Provide the [X, Y] coordinate of the cell's center where the given text is located.  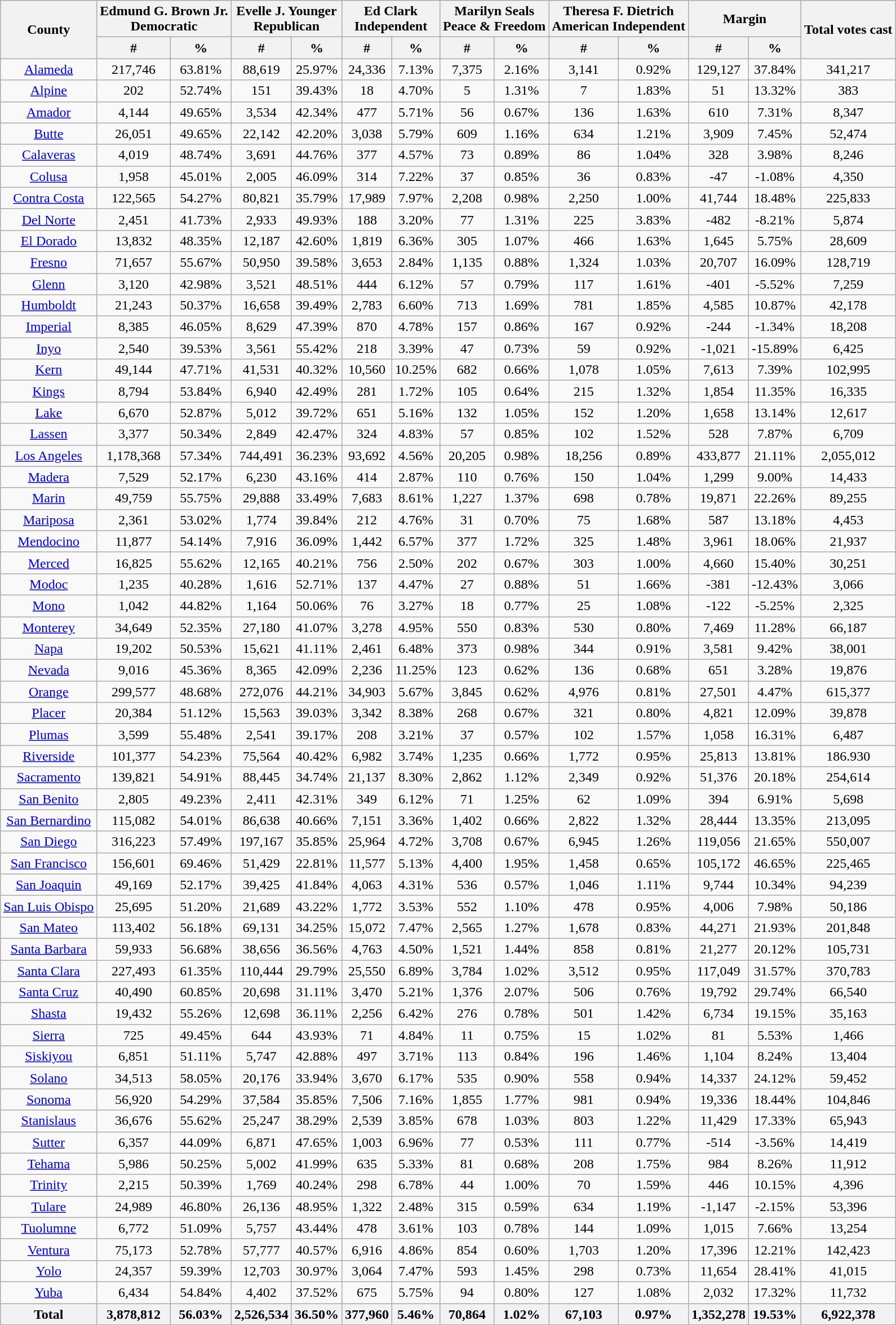
4,453 [849, 520]
15.40% [775, 563]
66,187 [849, 628]
4.84% [416, 1035]
102,995 [849, 370]
55.67% [201, 262]
39.72% [317, 413]
3.28% [775, 670]
59.39% [201, 1271]
8.61% [416, 498]
4,019 [134, 155]
1.16% [522, 134]
14,419 [849, 1142]
24.12% [775, 1078]
-401 [718, 284]
Tuolumne [48, 1228]
8.24% [775, 1057]
49.93% [317, 219]
3,670 [366, 1078]
Humboldt [48, 306]
34,649 [134, 628]
2,541 [261, 735]
-381 [718, 584]
506 [584, 992]
3,878,812 [134, 1314]
-47 [718, 176]
1.10% [522, 906]
16,658 [261, 306]
142,423 [849, 1249]
444 [366, 284]
47.71% [201, 370]
5,757 [261, 1228]
2,055,012 [849, 456]
7.45% [775, 134]
-1,147 [718, 1207]
San Joaquin [48, 885]
-12.43% [775, 584]
113 [468, 1057]
-8.21% [775, 219]
46.80% [201, 1207]
26,051 [134, 134]
167 [584, 327]
7.87% [775, 434]
2,565 [468, 927]
3,066 [849, 584]
49,144 [134, 370]
25,550 [366, 970]
197,167 [261, 842]
150 [584, 477]
6.48% [416, 649]
39.53% [201, 348]
28,609 [849, 241]
13.35% [775, 820]
0.60% [522, 1249]
12.21% [775, 1249]
314 [366, 176]
1,678 [584, 927]
2,208 [468, 198]
42.60% [317, 241]
635 [366, 1164]
59 [584, 348]
6,434 [134, 1292]
Sacramento [48, 778]
62 [584, 799]
25,964 [366, 842]
41.84% [317, 885]
21,243 [134, 306]
803 [584, 1121]
21,277 [718, 949]
22,142 [261, 134]
29,888 [261, 498]
Solano [48, 1078]
1,058 [718, 735]
1,376 [468, 992]
37.84% [775, 69]
19,871 [718, 498]
16,335 [849, 391]
7,613 [718, 370]
Lake [48, 413]
268 [468, 713]
9.00% [775, 477]
325 [584, 541]
20.12% [775, 949]
22.81% [317, 863]
3.53% [416, 906]
4.50% [416, 949]
3,909 [718, 134]
186.930 [849, 756]
272,076 [261, 692]
3,845 [468, 692]
28,444 [718, 820]
3,064 [366, 1271]
1.21% [654, 134]
1.83% [654, 91]
5,698 [849, 799]
144 [584, 1228]
1.75% [654, 1164]
47 [468, 348]
15,621 [261, 649]
8.26% [775, 1164]
981 [584, 1099]
1.95% [522, 863]
40.57% [317, 1249]
1.68% [654, 520]
Yolo [48, 1271]
Evelle J. YoungerRepublican [286, 19]
1,322 [366, 1207]
44.82% [201, 606]
20,707 [718, 262]
4,763 [366, 949]
20,205 [468, 456]
Alameda [48, 69]
1.52% [654, 434]
781 [584, 306]
Mono [48, 606]
8,629 [261, 327]
6,670 [134, 413]
44.09% [201, 1142]
63.81% [201, 69]
0.53% [522, 1142]
8,365 [261, 670]
13,832 [134, 241]
6,357 [134, 1142]
2,526,534 [261, 1314]
10.25% [416, 370]
7,259 [849, 284]
2,933 [261, 219]
39.58% [317, 262]
-514 [718, 1142]
341,217 [849, 69]
105 [468, 391]
1,521 [468, 949]
Los Angeles [48, 456]
157 [468, 327]
212 [366, 520]
3,141 [584, 69]
43.93% [317, 1035]
49,169 [134, 885]
7.98% [775, 906]
6,425 [849, 348]
1.22% [654, 1121]
-15.89% [775, 348]
31 [468, 520]
2,540 [134, 348]
-5.25% [775, 606]
3.39% [416, 348]
9,016 [134, 670]
6.42% [416, 1014]
41,531 [261, 370]
2,250 [584, 198]
3,377 [134, 434]
Sonoma [48, 1099]
117 [584, 284]
Napa [48, 649]
6,871 [261, 1142]
1.26% [654, 842]
46.05% [201, 327]
12,187 [261, 241]
1.57% [654, 735]
San Francisco [48, 863]
48.68% [201, 692]
30.97% [317, 1271]
80,821 [261, 198]
18,208 [849, 327]
52.78% [201, 1249]
122,565 [134, 198]
42.31% [317, 799]
Alpine [48, 91]
39.84% [317, 520]
227,493 [134, 970]
324 [366, 434]
21.11% [775, 456]
4,144 [134, 112]
Theresa F. DietrichAmerican Independent [619, 19]
3,470 [366, 992]
50.53% [201, 649]
19,876 [849, 670]
3,521 [261, 284]
18.44% [775, 1099]
2.50% [416, 563]
Amador [48, 112]
299,577 [134, 692]
Margin [744, 19]
858 [584, 949]
24,357 [134, 1271]
55.48% [201, 735]
10,560 [366, 370]
41.07% [317, 628]
25,247 [261, 1121]
2,783 [366, 306]
Imperial [48, 327]
46.09% [317, 176]
42.88% [317, 1057]
39,425 [261, 885]
Edmund G. Brown Jr.Democratic [164, 19]
1.66% [654, 584]
530 [584, 628]
San Bernardino [48, 820]
587 [718, 520]
6,851 [134, 1057]
50,950 [261, 262]
Ed ClarkIndependent [391, 19]
54.23% [201, 756]
5.79% [416, 134]
4.83% [416, 434]
12,617 [849, 413]
1,164 [261, 606]
7,916 [261, 541]
2,256 [366, 1014]
Mendocino [48, 541]
51,429 [261, 863]
38,001 [849, 649]
Madera [48, 477]
21.93% [775, 927]
50.25% [201, 1164]
370,783 [849, 970]
6.17% [416, 1078]
0.86% [522, 327]
373 [468, 649]
12.09% [775, 713]
1,769 [261, 1185]
-482 [718, 219]
1,178,368 [134, 456]
47.39% [317, 327]
2,236 [366, 670]
6.60% [416, 306]
2.48% [416, 1207]
-3.56% [775, 1142]
37.52% [317, 1292]
4,585 [718, 306]
3,599 [134, 735]
40.66% [317, 820]
53.02% [201, 520]
3,120 [134, 284]
11 [468, 1035]
1,645 [718, 241]
13,404 [849, 1057]
552 [468, 906]
5.13% [416, 863]
4,396 [849, 1185]
Trinity [48, 1185]
5.67% [416, 692]
Colusa [48, 176]
3,512 [584, 970]
48.51% [317, 284]
41,015 [849, 1271]
1.46% [654, 1057]
19,792 [718, 992]
3.27% [416, 606]
18.06% [775, 541]
13.81% [775, 756]
40.24% [317, 1185]
12,698 [261, 1014]
1,104 [718, 1057]
-2.15% [775, 1207]
4.56% [416, 456]
36.50% [317, 1314]
225,465 [849, 863]
383 [849, 91]
0.90% [522, 1078]
1,078 [584, 370]
Riverside [48, 756]
10.87% [775, 306]
42.49% [317, 391]
Inyo [48, 348]
5.33% [416, 1164]
8.38% [416, 713]
225,833 [849, 198]
1,774 [261, 520]
17,396 [718, 1249]
3,278 [366, 628]
127 [584, 1292]
4,660 [718, 563]
40.21% [317, 563]
129,127 [718, 69]
50,186 [849, 906]
33.94% [317, 1078]
76 [366, 606]
117,049 [718, 970]
59,933 [134, 949]
1.25% [522, 799]
609 [468, 134]
County [48, 29]
4,400 [468, 863]
16.09% [775, 262]
2.87% [416, 477]
49.23% [201, 799]
2,461 [366, 649]
528 [718, 434]
1.19% [654, 1207]
305 [468, 241]
1,352,278 [718, 1314]
39.49% [317, 306]
Mariposa [48, 520]
88,445 [261, 778]
35,163 [849, 1014]
1,324 [584, 262]
377,960 [366, 1314]
4,063 [366, 885]
1,299 [718, 477]
535 [468, 1078]
4.95% [416, 628]
7.16% [416, 1099]
50.06% [317, 606]
3,581 [718, 649]
0.79% [522, 284]
55.42% [317, 348]
16.31% [775, 735]
Calaveras [48, 155]
42.98% [201, 284]
6,709 [849, 434]
69.46% [201, 863]
36,676 [134, 1121]
30,251 [849, 563]
2,361 [134, 520]
1.77% [522, 1099]
33.49% [317, 498]
0.70% [522, 520]
328 [718, 155]
446 [718, 1185]
7.66% [775, 1228]
1.45% [522, 1271]
Sierra [48, 1035]
Monterey [48, 628]
17,989 [366, 198]
57.49% [201, 842]
2,325 [849, 606]
36.09% [317, 541]
39.03% [317, 713]
48.95% [317, 1207]
45.36% [201, 670]
52.87% [201, 413]
43.22% [317, 906]
7.31% [775, 112]
3,653 [366, 262]
1,958 [134, 176]
20.18% [775, 778]
75,173 [134, 1249]
Santa Barbara [48, 949]
51.09% [201, 1228]
19.15% [775, 1014]
3,534 [261, 112]
Kern [48, 370]
7,529 [134, 477]
3.20% [416, 219]
1.07% [522, 241]
6,916 [366, 1249]
433,877 [718, 456]
-1.08% [775, 176]
2.16% [522, 69]
2,539 [366, 1121]
27 [468, 584]
Santa Clara [48, 970]
56.18% [201, 927]
593 [468, 1271]
152 [584, 413]
1,616 [261, 584]
3,961 [718, 541]
321 [584, 713]
36 [584, 176]
1,658 [718, 413]
1.37% [522, 498]
26,136 [261, 1207]
52.71% [317, 584]
40.28% [201, 584]
11,877 [134, 541]
18,256 [584, 456]
4.78% [416, 327]
19.53% [775, 1314]
105,172 [718, 863]
40.32% [317, 370]
3.85% [416, 1121]
0.75% [522, 1035]
25,695 [134, 906]
4,976 [584, 692]
45.01% [201, 176]
5,986 [134, 1164]
105,731 [849, 949]
27,501 [718, 692]
4.72% [416, 842]
44,271 [718, 927]
4,350 [849, 176]
44.21% [317, 692]
65,943 [849, 1121]
101,377 [134, 756]
19,202 [134, 649]
4,006 [718, 906]
48.35% [201, 241]
414 [366, 477]
44 [468, 1185]
1.12% [522, 778]
7.13% [416, 69]
11.25% [416, 670]
0.59% [522, 1207]
1,819 [366, 241]
6.78% [416, 1185]
Del Norte [48, 219]
34,903 [366, 692]
43.44% [317, 1228]
86,638 [261, 820]
41.11% [317, 649]
3.21% [416, 735]
756 [366, 563]
29.74% [775, 992]
Fresno [48, 262]
19,432 [134, 1014]
44.76% [317, 155]
6.91% [775, 799]
5.21% [416, 992]
42.47% [317, 434]
13.14% [775, 413]
2,862 [468, 778]
4,821 [718, 713]
7,469 [718, 628]
59,452 [849, 1078]
20,176 [261, 1078]
Marilyn SealsPeace & Freedom [495, 19]
201,848 [849, 927]
2,805 [134, 799]
110 [468, 477]
88,619 [261, 69]
Santa Cruz [48, 992]
43.16% [317, 477]
104,846 [849, 1099]
497 [366, 1057]
Tehama [48, 1164]
678 [468, 1121]
196 [584, 1057]
12,165 [261, 563]
25,813 [718, 756]
4.31% [416, 885]
24,989 [134, 1207]
725 [134, 1035]
1.11% [654, 885]
4.70% [416, 91]
5,002 [261, 1164]
Shasta [48, 1014]
56.03% [201, 1314]
0.64% [522, 391]
5.53% [775, 1035]
Butte [48, 134]
303 [584, 563]
11.35% [775, 391]
29.79% [317, 970]
40,490 [134, 992]
1,042 [134, 606]
550 [468, 628]
113,402 [134, 927]
51,376 [718, 778]
344 [584, 649]
1,003 [366, 1142]
19,336 [718, 1099]
5.71% [416, 112]
13,254 [849, 1228]
1,135 [468, 262]
54.14% [201, 541]
-5.52% [775, 284]
Total votes cast [849, 29]
550,007 [849, 842]
47.65% [317, 1142]
51.12% [201, 713]
16,825 [134, 563]
1,442 [366, 541]
8,385 [134, 327]
22.26% [775, 498]
7,506 [366, 1099]
6.96% [416, 1142]
34,513 [134, 1078]
70,864 [468, 1314]
Total [48, 1314]
61.35% [201, 970]
11,654 [718, 1271]
8,347 [849, 112]
1.85% [654, 306]
8,794 [134, 391]
1,227 [468, 498]
17.33% [775, 1121]
225 [584, 219]
744,491 [261, 456]
Marin [48, 498]
4.57% [416, 155]
48.74% [201, 155]
21,937 [849, 541]
6,487 [849, 735]
218 [366, 348]
5,747 [261, 1057]
31.57% [775, 970]
14,337 [718, 1078]
11,732 [849, 1292]
50.39% [201, 1185]
42.20% [317, 134]
1,854 [718, 391]
Placer [48, 713]
2,005 [261, 176]
56 [468, 112]
57,777 [261, 1249]
54.01% [201, 820]
1,046 [584, 885]
6,734 [718, 1014]
57.34% [201, 456]
7,683 [366, 498]
San Diego [48, 842]
10.15% [775, 1185]
Orange [48, 692]
Nevada [48, 670]
41.99% [317, 1164]
3,784 [468, 970]
55.75% [201, 498]
42,178 [849, 306]
-1,021 [718, 348]
3,708 [468, 842]
3,342 [366, 713]
11,912 [849, 1164]
52,474 [849, 134]
1,015 [718, 1228]
39.17% [317, 735]
69,131 [261, 927]
75,564 [261, 756]
7 [584, 91]
1.59% [654, 1185]
2,215 [134, 1185]
54.29% [201, 1099]
477 [366, 112]
54.27% [201, 198]
14,433 [849, 477]
3.74% [416, 756]
Modoc [48, 584]
25.97% [317, 69]
36.11% [317, 1014]
315 [468, 1207]
89,255 [849, 498]
49.45% [201, 1035]
139,821 [134, 778]
52.35% [201, 628]
12,703 [261, 1271]
870 [366, 327]
42.34% [317, 112]
2,451 [134, 219]
5,012 [261, 413]
34.74% [317, 778]
3.61% [416, 1228]
21.65% [775, 842]
67,103 [584, 1314]
7,151 [366, 820]
40.42% [317, 756]
7.22% [416, 176]
536 [468, 885]
1,466 [849, 1035]
El Dorado [48, 241]
1,855 [468, 1099]
217,746 [134, 69]
5.46% [416, 1314]
7.97% [416, 198]
Lassen [48, 434]
Glenn [48, 284]
15,072 [366, 927]
56.68% [201, 949]
Yuba [48, 1292]
94,239 [849, 885]
5,874 [849, 219]
6,230 [261, 477]
558 [584, 1078]
1,458 [584, 863]
1.48% [654, 541]
21,689 [261, 906]
54.84% [201, 1292]
5 [468, 91]
110,444 [261, 970]
17.32% [775, 1292]
854 [468, 1249]
42.09% [317, 670]
Sutter [48, 1142]
188 [366, 219]
56,920 [134, 1099]
2,822 [584, 820]
39.43% [317, 91]
38.29% [317, 1121]
0.91% [654, 649]
Siskiyou [48, 1057]
123 [468, 670]
4,402 [261, 1292]
-1.34% [775, 327]
75 [584, 520]
52.74% [201, 91]
60.85% [201, 992]
8,246 [849, 155]
615,377 [849, 692]
94 [468, 1292]
Stanislaus [48, 1121]
15,563 [261, 713]
71,657 [134, 262]
51.20% [201, 906]
111 [584, 1142]
984 [718, 1164]
50.37% [201, 306]
698 [584, 498]
119,056 [718, 842]
San Luis Obispo [48, 906]
5.16% [416, 413]
1.69% [522, 306]
37,584 [261, 1099]
2,032 [718, 1292]
0.65% [654, 863]
3.71% [416, 1057]
73 [468, 155]
11,577 [366, 863]
2,349 [584, 778]
28.41% [775, 1271]
7.39% [775, 370]
50.34% [201, 434]
501 [584, 1014]
Ventura [48, 1249]
115,082 [134, 820]
682 [468, 370]
Tulare [48, 1207]
1.27% [522, 927]
20,384 [134, 713]
58.05% [201, 1078]
Kings [48, 391]
6.57% [416, 541]
-122 [718, 606]
6,945 [584, 842]
34.25% [317, 927]
3,038 [366, 134]
70 [584, 1185]
55.26% [201, 1014]
3,691 [261, 155]
-244 [718, 327]
713 [468, 306]
11.28% [775, 628]
610 [718, 112]
66,540 [849, 992]
93,692 [366, 456]
2.07% [522, 992]
San Benito [48, 799]
San Mateo [48, 927]
49,759 [134, 498]
41.73% [201, 219]
53,396 [849, 1207]
51.11% [201, 1057]
10.34% [775, 885]
6,982 [366, 756]
31.11% [317, 992]
9,744 [718, 885]
6.89% [416, 970]
11,429 [718, 1121]
4.76% [416, 520]
137 [366, 584]
20,698 [261, 992]
39,878 [849, 713]
25 [584, 606]
644 [261, 1035]
3.83% [654, 219]
6,922,378 [849, 1314]
36.56% [317, 949]
15 [584, 1035]
2,849 [261, 434]
86 [584, 155]
27,180 [261, 628]
Contra Costa [48, 198]
53.84% [201, 391]
0.97% [654, 1314]
36.23% [317, 456]
1,703 [584, 1249]
349 [366, 799]
281 [366, 391]
3.98% [775, 155]
Merced [48, 563]
1.42% [654, 1014]
38,656 [261, 949]
54.91% [201, 778]
13.32% [775, 91]
35.79% [317, 198]
156,601 [134, 863]
103 [468, 1228]
2,411 [261, 799]
46.65% [775, 863]
Plumas [48, 735]
276 [468, 1014]
394 [718, 799]
6.36% [416, 241]
0.84% [522, 1057]
3.36% [416, 820]
1,402 [468, 820]
132 [468, 413]
21,137 [366, 778]
9.42% [775, 649]
4.86% [416, 1249]
13.18% [775, 520]
41,744 [718, 198]
466 [584, 241]
675 [366, 1292]
24,336 [366, 69]
215 [584, 391]
18.48% [775, 198]
151 [261, 91]
128,719 [849, 262]
6,772 [134, 1228]
1.61% [654, 284]
8.30% [416, 778]
1.44% [522, 949]
316,223 [134, 842]
3,561 [261, 348]
6,940 [261, 391]
254,614 [849, 778]
7,375 [468, 69]
2.84% [416, 262]
213,095 [849, 820]
